Scan for the cell matching the given text and deliver its (x, y) coordinate at center. 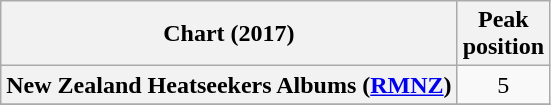
Peak position (503, 34)
New Zealand Heatseekers Albums (RMNZ) (229, 85)
Chart (2017) (229, 34)
5 (503, 85)
